Extract the [X, Y] coordinate from the center of the cell holding the provided text.  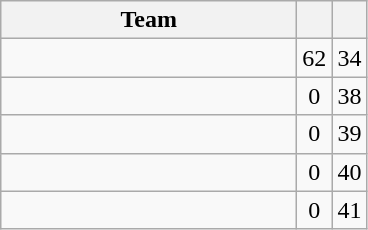
40 [350, 172]
34 [350, 58]
39 [350, 134]
62 [314, 58]
Team [149, 20]
38 [350, 96]
41 [350, 210]
